Return [x, y] of the center of cell containing provided text 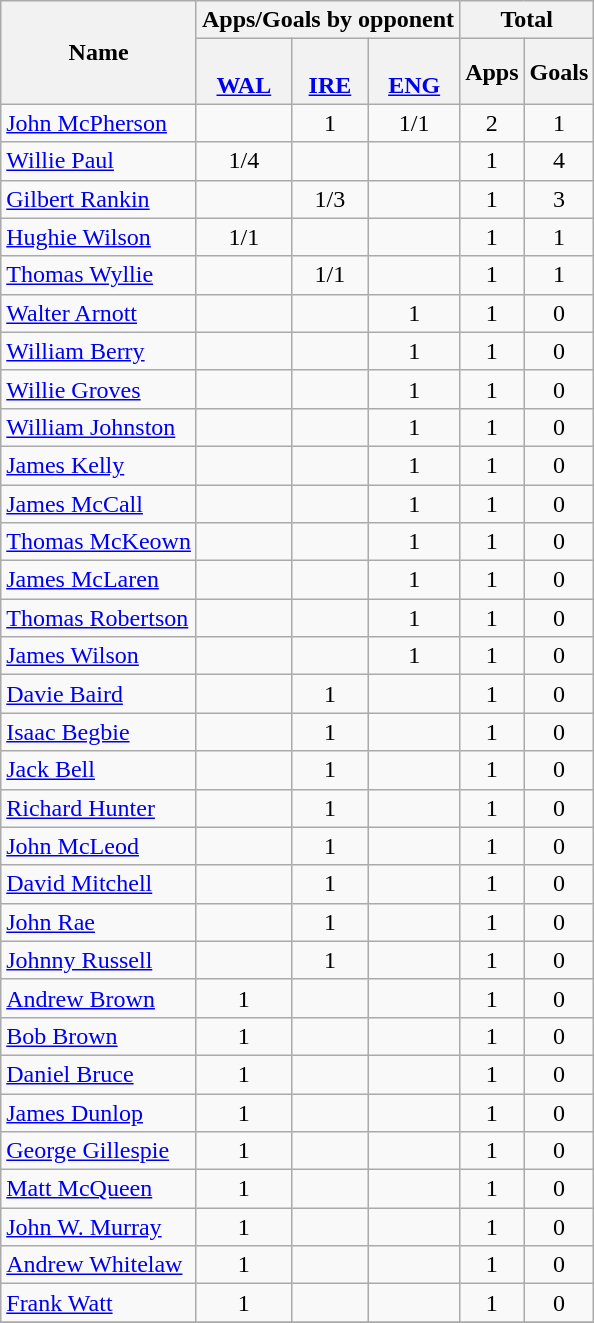
Name [99, 52]
Willie Paul [99, 161]
David Mitchell [99, 884]
Thomas McKeown [99, 542]
Richard Hunter [99, 808]
Apps/Goals by opponent [328, 20]
Gilbert Rankin [99, 199]
Thomas Wyllie [99, 275]
William Johnston [99, 427]
ENG [414, 72]
Daniel Bruce [99, 1074]
John Rae [99, 922]
James McCall [99, 503]
IRE [330, 72]
Hughie Wilson [99, 237]
Matt McQueen [99, 1189]
Jack Bell [99, 770]
Andrew Whitelaw [99, 1265]
Willie Groves [99, 389]
1/3 [330, 199]
Apps [492, 72]
William Berry [99, 351]
James Wilson [99, 656]
Goals [559, 72]
Walter Arnott [99, 313]
Total [527, 20]
WAL [244, 72]
Andrew Brown [99, 998]
Bob Brown [99, 1036]
James McLaren [99, 580]
John W. Murray [99, 1227]
Frank Watt [99, 1303]
Isaac Begbie [99, 732]
4 [559, 161]
Davie Baird [99, 694]
2 [492, 123]
John McPherson [99, 123]
1/4 [244, 161]
Johnny Russell [99, 960]
John McLeod [99, 846]
James Dunlop [99, 1113]
3 [559, 199]
George Gillespie [99, 1151]
James Kelly [99, 465]
Thomas Robertson [99, 618]
